Pinpoint the cell where the given text exists, returning its [X, Y] midpoint coordinate. 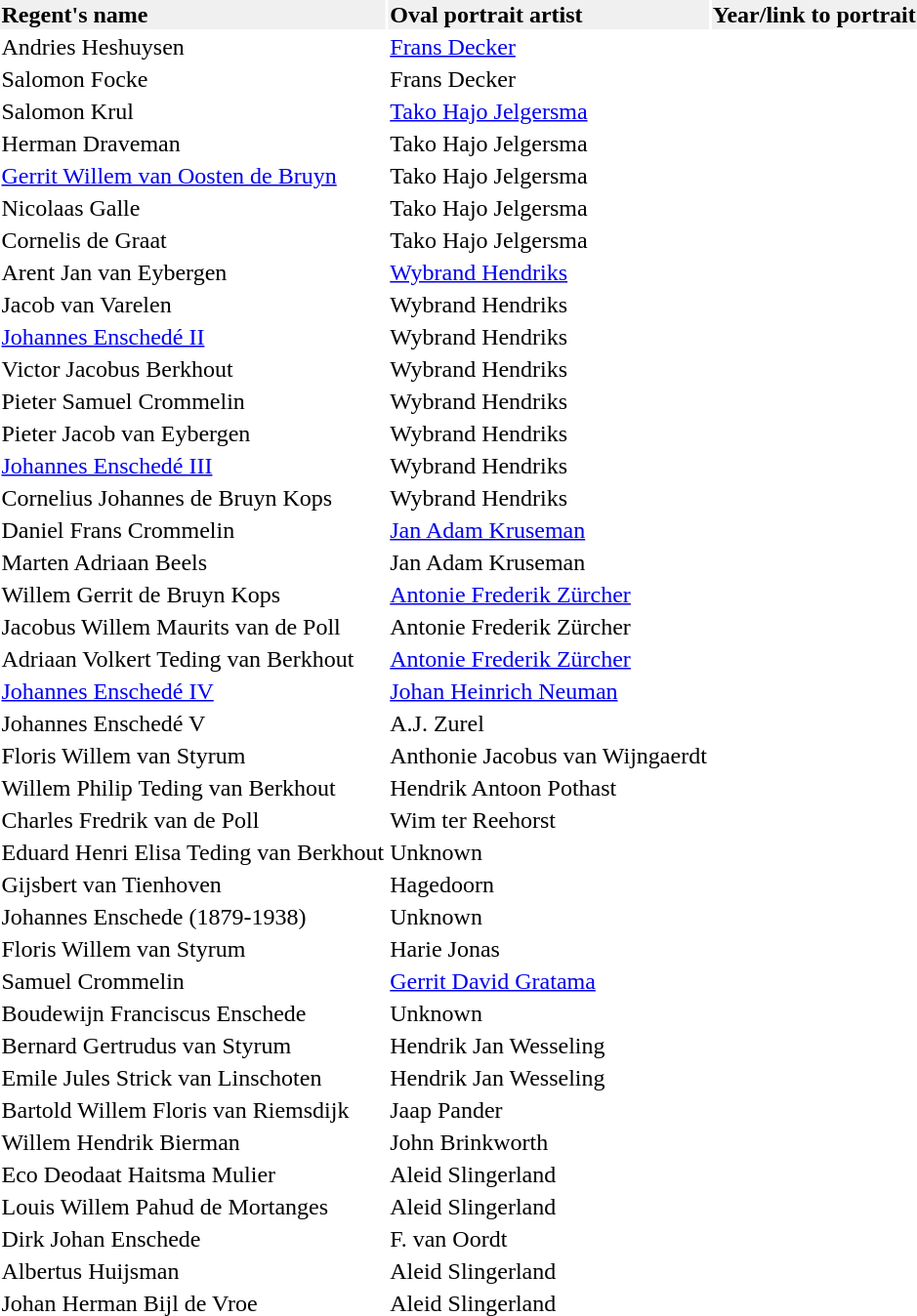
Andries Heshuysen [193, 47]
Cornelius Johannes de Bruyn Kops [193, 498]
Pieter Jacob van Eybergen [193, 433]
Gerrit Willem van Oosten de Bruyn [193, 176]
Oval portrait artist [549, 15]
Boudewijn Franciscus Enschede [193, 1013]
F. van Oordt [549, 1239]
Gerrit David Gratama [549, 981]
Charles Fredrik van de Poll [193, 820]
Nicolaas Galle [193, 208]
Johannes Enschedé IV [193, 691]
John Brinkworth [549, 1142]
Regent's name [193, 15]
Johannes Enschedé II [193, 337]
Willem Philip Teding van Berkhout [193, 788]
Arent Jan van Eybergen [193, 272]
Year/link to portrait [814, 15]
Johannes Enschede (1879-1938) [193, 917]
Hendrik Antoon Pothast [549, 788]
Harie Jonas [549, 949]
Johannes Enschedé V [193, 723]
Adriaan Volkert Teding van Berkhout [193, 659]
Cornelis de Graat [193, 240]
A.J. Zurel [549, 723]
Emile Jules Strick van Linschoten [193, 1078]
Jacob van Varelen [193, 305]
Marten Adriaan Beels [193, 562]
Bartold Willem Floris van Riemsdijk [193, 1110]
Jaap Pander [549, 1110]
Hagedoorn [549, 884]
Johan Heinrich Neuman [549, 691]
Gijsbert van Tienhoven [193, 884]
Daniel Frans Crommelin [193, 530]
Anthonie Jacobus van Wijngaerdt [549, 756]
Salomon Krul [193, 111]
Bernard Gertrudus van Styrum [193, 1046]
Willem Hendrik Bierman [193, 1142]
Eduard Henri Elisa Teding van Berkhout [193, 852]
Johannes Enschedé III [193, 466]
Herman Draveman [193, 144]
Louis Willem Pahud de Mortanges [193, 1207]
Salomon Focke [193, 79]
Willem Gerrit de Bruyn Kops [193, 595]
Victor Jacobus Berkhout [193, 369]
Albertus Huijsman [193, 1271]
Wim ter Reehorst [549, 820]
Samuel Crommelin [193, 981]
Jacobus Willem Maurits van de Poll [193, 627]
Pieter Samuel Crommelin [193, 401]
Eco Deodaat Haitsma Mulier [193, 1174]
Dirk Johan Enschede [193, 1239]
